Return [X, Y] of the center of cell containing provided text 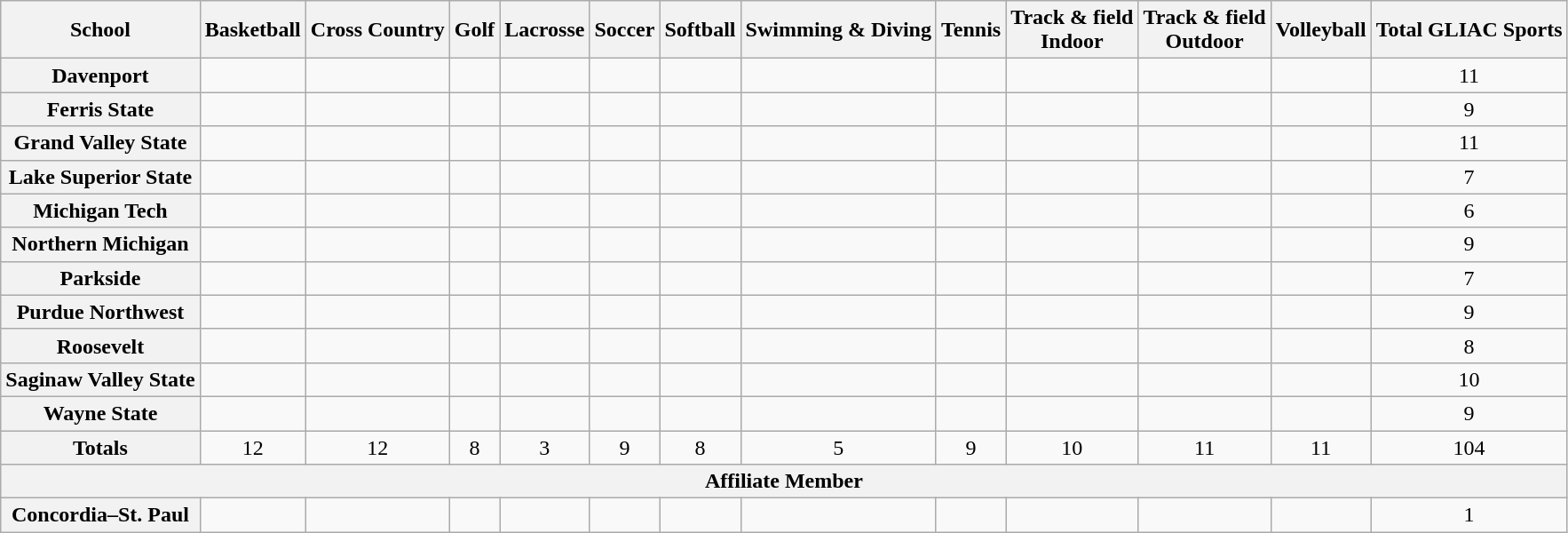
Parkside [100, 278]
Tennis [970, 30]
School [100, 30]
Affiliate Member [784, 481]
Swimming & Diving [838, 30]
Wayne State [100, 413]
6 [1469, 211]
Concordia–St. Paul [100, 515]
Track & fieldIndoor [1073, 30]
Soccer [625, 30]
Grand Valley State [100, 143]
Northern Michigan [100, 244]
Davenport [100, 76]
Ferris State [100, 109]
Saginaw Valley State [100, 379]
Michigan Tech [100, 211]
Basketball [252, 30]
5 [838, 447]
Total GLIAC Sports [1469, 30]
3 [545, 447]
Purdue Northwest [100, 312]
Golf [474, 30]
Roosevelt [100, 346]
104 [1469, 447]
1 [1469, 515]
Volleyball [1321, 30]
Lake Superior State [100, 177]
Cross Country [377, 30]
Track & fieldOutdoor [1204, 30]
Lacrosse [545, 30]
Totals [100, 447]
Softball [700, 30]
